Identify which cell holds the provided text, then report its [x, y] central coordinate. 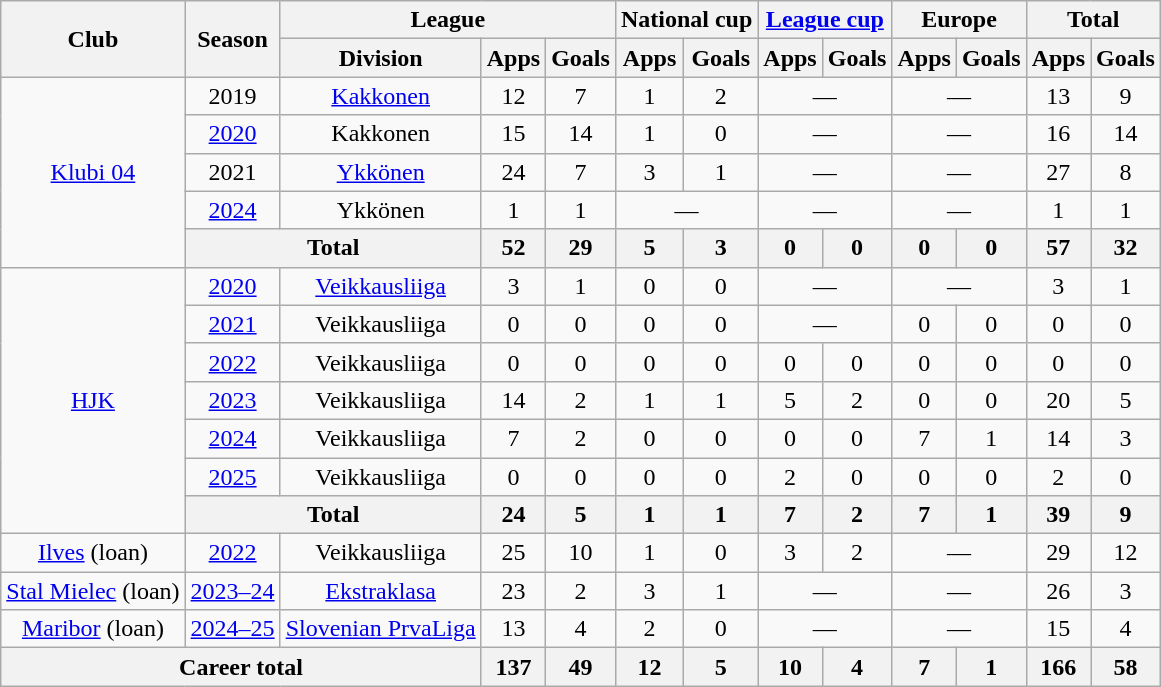
League cup [825, 20]
Club [93, 39]
Slovenian PrvaLiga [380, 629]
57 [1058, 248]
Klubi 04 [93, 172]
2024–25 [232, 629]
25 [513, 553]
Stal Mielec (loan) [93, 591]
League [448, 20]
Ekstraklasa [380, 591]
HJK [93, 400]
National cup [686, 20]
58 [1126, 667]
16 [1058, 134]
Ilves (loan) [93, 553]
Europe [959, 20]
8 [1126, 172]
Division [380, 58]
39 [1058, 515]
27 [1058, 172]
Maribor (loan) [93, 629]
49 [581, 667]
2019 [232, 96]
2023 [232, 400]
26 [1058, 591]
Career total [241, 667]
2023–24 [232, 591]
23 [513, 591]
Season [232, 39]
166 [1058, 667]
137 [513, 667]
32 [1126, 248]
52 [513, 248]
2025 [232, 477]
20 [1058, 400]
